Extract the (x, y) coordinate from the center of the cell holding the provided text.  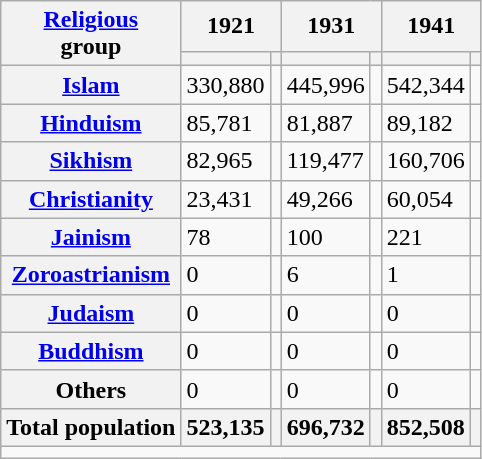
Jainism (91, 237)
Judaism (91, 313)
Total population (91, 427)
1 (426, 275)
696,732 (326, 427)
1921 (231, 26)
82,965 (226, 161)
Hinduism (91, 123)
445,996 (326, 85)
Christianity (91, 199)
85,781 (226, 123)
330,880 (226, 85)
6 (326, 275)
119,477 (326, 161)
221 (426, 237)
60,054 (426, 199)
1931 (331, 26)
Religiousgroup (91, 34)
49,266 (326, 199)
Zoroastrianism (91, 275)
Others (91, 389)
Islam (91, 85)
78 (226, 237)
81,887 (326, 123)
Sikhism (91, 161)
Buddhism (91, 351)
89,182 (426, 123)
160,706 (426, 161)
23,431 (226, 199)
523,135 (226, 427)
1941 (431, 26)
100 (326, 237)
852,508 (426, 427)
542,344 (426, 85)
